Extract the [X, Y] coordinate from the center of the cell holding the provided text.  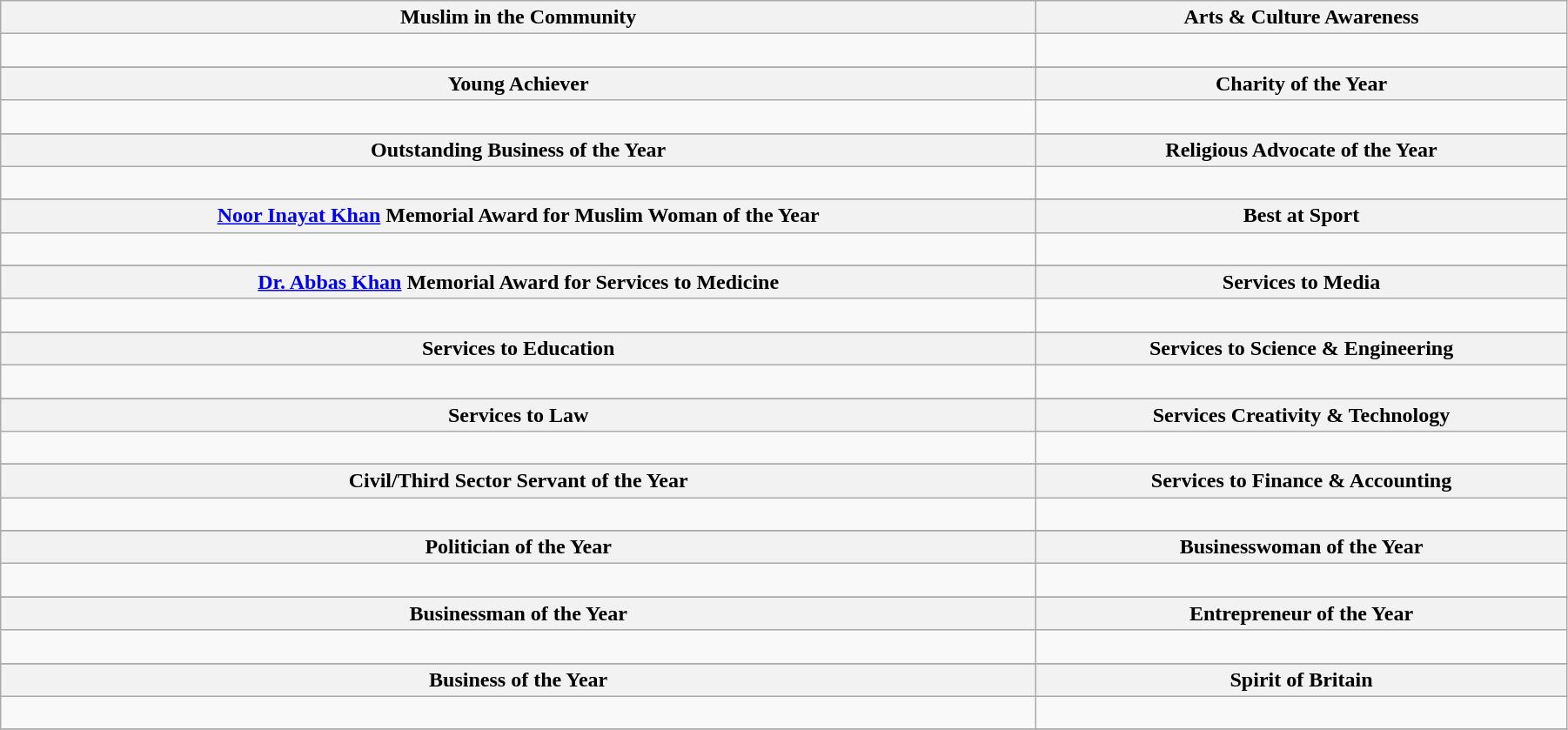
Businesswoman of the Year [1302, 547]
Spirit of Britain [1302, 680]
Businessman of the Year [519, 613]
Politician of the Year [519, 547]
Business of the Year [519, 680]
Services to Science & Engineering [1302, 348]
Young Achiever [519, 84]
Dr. Abbas Khan Memorial Award for Services to Medicine [519, 282]
Noor Inayat Khan Memorial Award for Muslim Woman of the Year [519, 216]
Outstanding Business of the Year [519, 150]
Muslim in the Community [519, 17]
Services to Finance & Accounting [1302, 481]
Best at Sport [1302, 216]
Arts & Culture Awareness [1302, 17]
Services Creativity & Technology [1302, 415]
Services to Media [1302, 282]
Services to Law [519, 415]
Entrepreneur of the Year [1302, 613]
Charity of the Year [1302, 84]
Religious Advocate of the Year [1302, 150]
Services to Education [519, 348]
Civil/Third Sector Servant of the Year [519, 481]
